Provide the (x, y) coordinate of the cell's center where the given text is located.  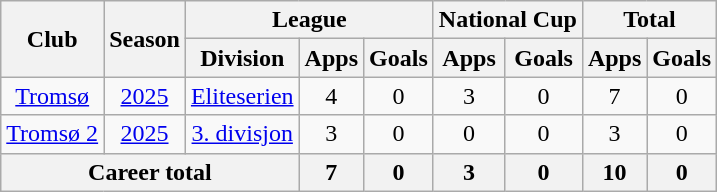
Tromsø (52, 96)
National Cup (508, 20)
League (309, 20)
Division (242, 58)
4 (331, 96)
Tromsø 2 (52, 134)
10 (614, 172)
3. divisjon (242, 134)
Career total (150, 172)
Eliteserien (242, 96)
Season (145, 39)
Total (649, 20)
Club (52, 39)
